For the text-containing cell, return its midpoint in [X, Y] coordinate format. 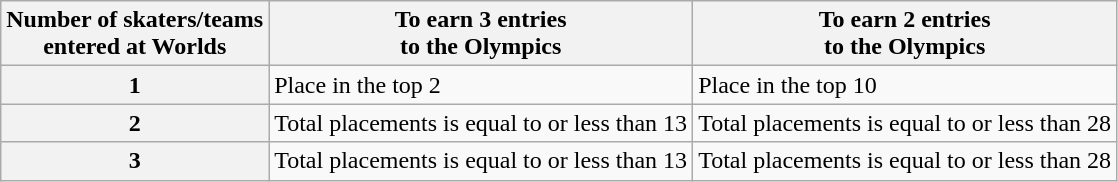
Place in the top 2 [481, 85]
To earn 3 entries to the Olympics [481, 34]
2 [135, 123]
Place in the top 10 [905, 85]
3 [135, 161]
Number of skaters/teams entered at Worlds [135, 34]
1 [135, 85]
To earn 2 entries to the Olympics [905, 34]
